Search for the cell housing the specified text and yield its (X, Y) center coordinate. 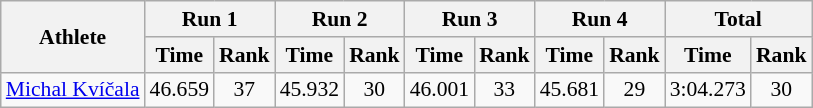
Athlete (73, 36)
33 (504, 90)
Run 3 (470, 19)
Run 1 (210, 19)
46.001 (440, 90)
Run 4 (600, 19)
3:04.273 (708, 90)
37 (244, 90)
Run 2 (340, 19)
46.659 (180, 90)
29 (634, 90)
Michal Kvíčala (73, 90)
45.681 (570, 90)
Total (738, 19)
45.932 (310, 90)
